Determine the [X, Y] coordinate at the center of the cell enclosing the given text.  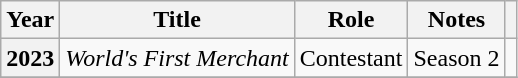
Title [177, 20]
World's First Merchant [177, 58]
2023 [30, 58]
Notes [456, 20]
Role [351, 20]
Year [30, 20]
Season 2 [456, 58]
Contestant [351, 58]
